Locate the cell with the specified text and output its (x, y) center coordinate. 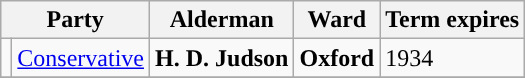
Oxford (337, 58)
Term expires (452, 20)
Alderman (222, 20)
1934 (452, 58)
Party (76, 20)
Ward (337, 20)
H. D. Judson (222, 58)
Conservative (81, 58)
